Return the (x, y) coordinate for the center point of the cell that contains the specified text.  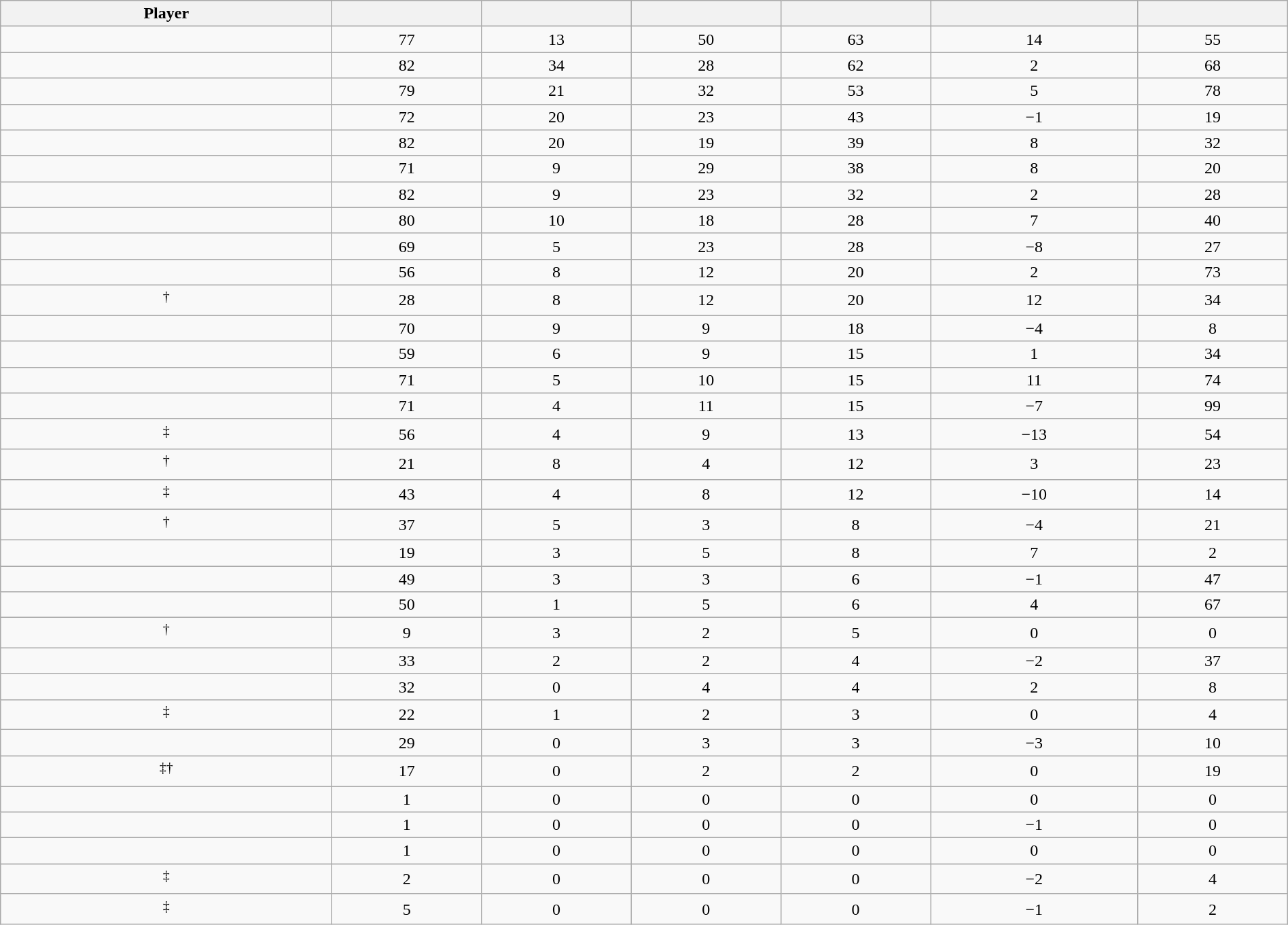
70 (407, 328)
−10 (1034, 495)
69 (407, 246)
99 (1213, 406)
−3 (1034, 743)
54 (1213, 434)
55 (1213, 39)
−13 (1034, 434)
−7 (1034, 406)
63 (855, 39)
77 (407, 39)
59 (407, 354)
Player (166, 14)
17 (407, 771)
22 (407, 715)
39 (855, 143)
72 (407, 117)
74 (1213, 380)
68 (1213, 65)
−8 (1034, 246)
47 (1213, 579)
40 (1213, 220)
80 (407, 220)
38 (855, 169)
79 (407, 91)
62 (855, 65)
33 (407, 661)
49 (407, 579)
‡† (166, 771)
53 (855, 91)
78 (1213, 91)
27 (1213, 246)
73 (1213, 272)
67 (1213, 605)
